Output the [X, Y] coordinate of the center of the cell containing the given text.  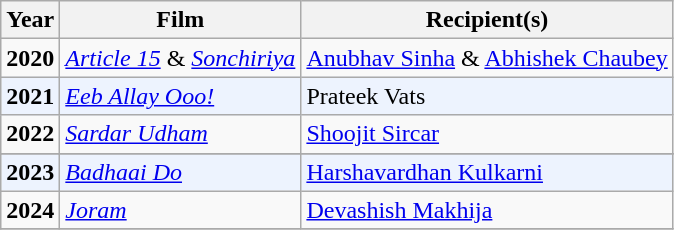
Devashish Makhija [487, 210]
2020 [30, 58]
Joram [180, 210]
2021 [30, 96]
Recipient(s) [487, 20]
Year [30, 20]
2023 [30, 172]
Eeb Allay Ooo! [180, 96]
Anubhav Sinha & Abhishek Chaubey [487, 58]
2022 [30, 134]
Harshavardhan Kulkarni [487, 172]
Prateek Vats [487, 96]
Shoojit Sircar [487, 134]
Badhaai Do [180, 172]
Article 15 & Sonchiriya [180, 58]
Sardar Udham [180, 134]
2024 [30, 210]
Film [180, 20]
